Return the (X, Y) coordinate for the center point of the cell that contains the specified text.  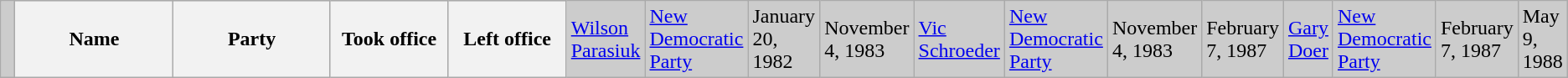
Party (251, 39)
Took office (389, 39)
May 9, 1988 (1543, 39)
Name (94, 39)
Vic Schroeder (959, 39)
Gary Doer (1308, 39)
January 20, 1982 (784, 39)
Left office (508, 39)
Wilson Parasiuk (606, 39)
